Return [X, Y] of the center of cell containing provided text 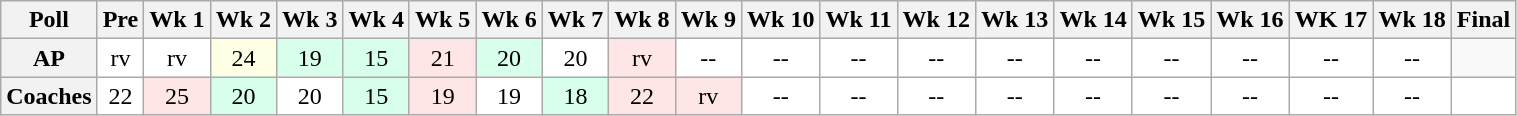
Wk 10 [781, 20]
18 [575, 96]
Wk 12 [936, 20]
Wk 1 [177, 20]
24 [243, 58]
Wk 15 [1171, 20]
Wk 6 [509, 20]
Wk 11 [858, 20]
Wk 8 [642, 20]
Coaches [49, 96]
Wk 5 [442, 20]
Poll [49, 20]
Wk 16 [1250, 20]
25 [177, 96]
21 [442, 58]
Wk 13 [1014, 20]
Final [1483, 20]
AP [49, 58]
Wk 2 [243, 20]
Wk 9 [708, 20]
Wk 4 [376, 20]
Wk 7 [575, 20]
Wk 14 [1093, 20]
Wk 3 [310, 20]
Pre [120, 20]
Wk 18 [1412, 20]
WK 17 [1331, 20]
